Locate the cell with the specified text and output its (X, Y) center coordinate. 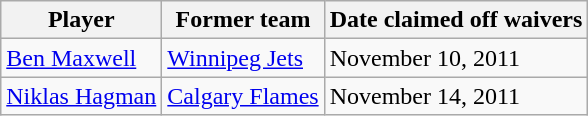
November 10, 2011 (456, 58)
Ben Maxwell (82, 58)
Date claimed off waivers (456, 20)
Winnipeg Jets (243, 58)
November 14, 2011 (456, 96)
Player (82, 20)
Calgary Flames (243, 96)
Niklas Hagman (82, 96)
Former team (243, 20)
